Detect which cell encompasses the target text, then output its [X, Y] center coordinate. 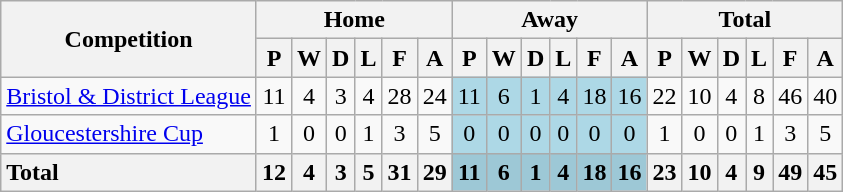
29 [434, 172]
22 [664, 96]
9 [760, 172]
40 [826, 96]
28 [400, 96]
Competition [129, 39]
Bristol & District League [129, 96]
Gloucestershire Cup [129, 134]
Away [550, 20]
Home [354, 20]
45 [826, 172]
24 [434, 96]
31 [400, 172]
23 [664, 172]
49 [790, 172]
8 [760, 96]
46 [790, 96]
12 [274, 172]
